Return the [X, Y] coordinate for the center point of the cell that contains the specified text.  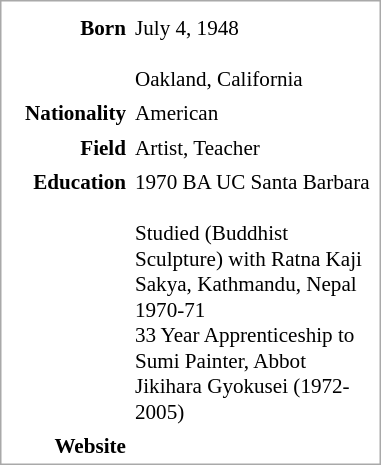
Nationality [66, 113]
July 4, 1948Oakland, California [254, 53]
Born [66, 53]
Website [66, 446]
Artist, Teacher [254, 147]
Field [66, 147]
American [254, 113]
Education [66, 297]
